Output the [X, Y] coordinate of the center of the cell containing the given text.  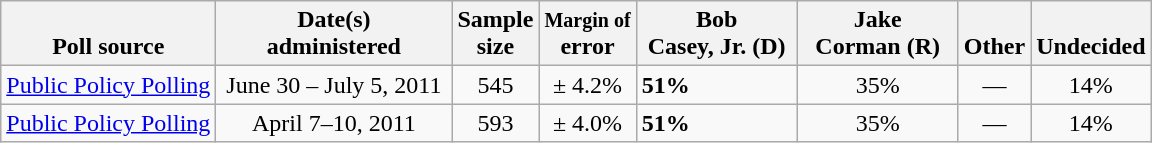
JakeCorman (R) [878, 34]
Undecided [1091, 34]
545 [496, 85]
± 4.2% [588, 85]
April 7–10, 2011 [334, 123]
± 4.0% [588, 123]
Samplesize [496, 34]
593 [496, 123]
Margin oferror [588, 34]
Date(s)administered [334, 34]
Bob Casey, Jr. (D) [716, 34]
Poll source [108, 34]
Other [994, 34]
June 30 – July 5, 2011 [334, 85]
